Find where the given text appears and provide that cell's center as (X, Y) coordinate. 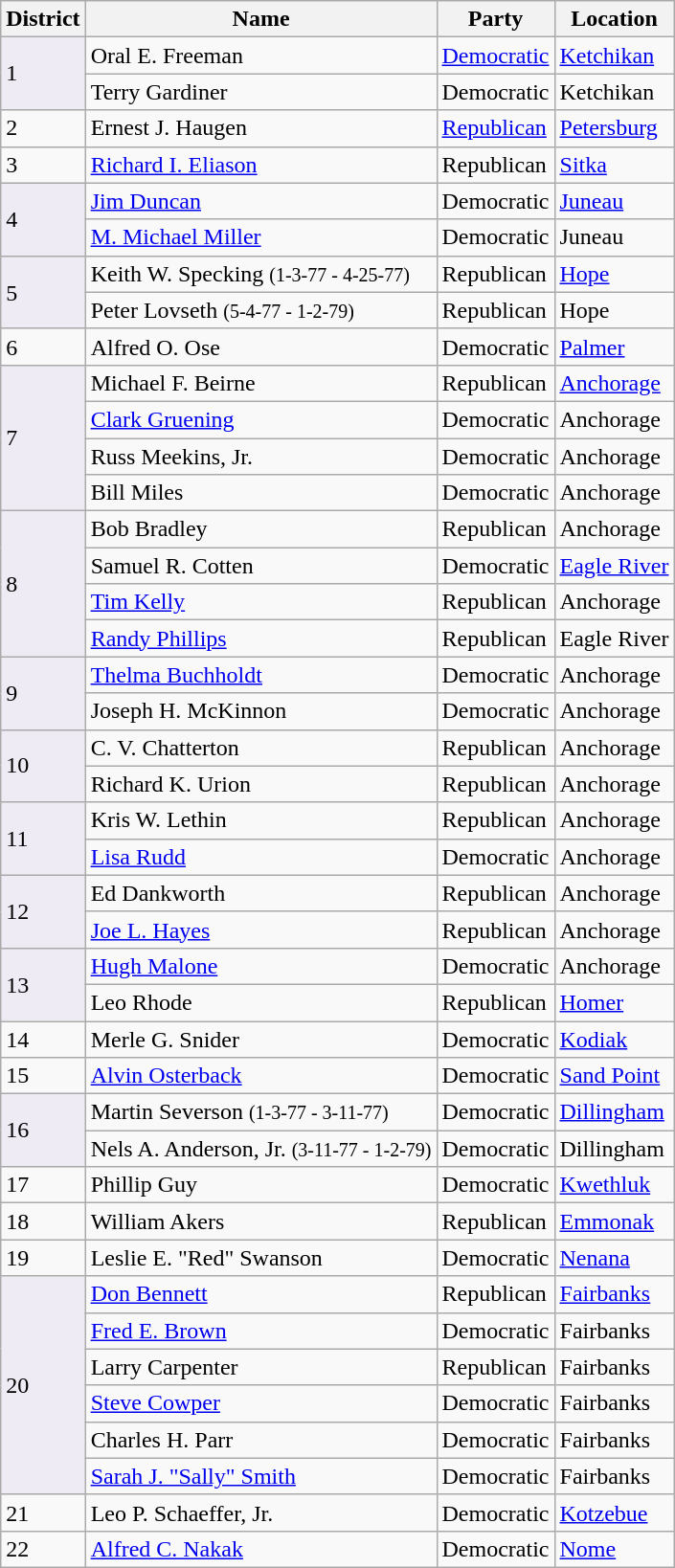
Russ Meekins, Jr. (260, 457)
Samuel R. Cotten (260, 566)
Lisa Rudd (260, 857)
19 (43, 1258)
Kris W. Lethin (260, 820)
14 (43, 1039)
10 (43, 766)
1 (43, 74)
Sitka (615, 165)
6 (43, 347)
Leo P. Schaeffer, Jr. (260, 1512)
Hugh Malone (260, 966)
Merle G. Snider (260, 1039)
Thelma Buchholdt (260, 675)
C. V. Chatterton (260, 748)
17 (43, 1185)
Party (496, 19)
Oral E. Freeman (260, 56)
Alfred C. Nakak (260, 1549)
Joseph H. McKinnon (260, 711)
Steve Cowper (260, 1403)
Kwethluk (615, 1185)
9 (43, 693)
5 (43, 292)
Alvin Osterback (260, 1076)
Ernest J. Haugen (260, 128)
Clark Gruening (260, 419)
Terry Gardiner (260, 92)
Leo Rhode (260, 1002)
22 (43, 1549)
Randy Phillips (260, 638)
Tim Kelly (260, 602)
7 (43, 437)
13 (43, 984)
Keith W. Specking (1-3-77 - 4-25-77) (260, 274)
Alfred O. Ose (260, 347)
Ed Dankworth (260, 893)
11 (43, 839)
20 (43, 1385)
Nenana (615, 1258)
Michael F. Beirne (260, 383)
Name (260, 19)
Joe L. Hayes (260, 930)
Emmonak (615, 1221)
Martin Severson (1-3-77 - 3-11-77) (260, 1112)
2 (43, 128)
Richard K. Urion (260, 784)
William Akers (260, 1221)
Kotzebue (615, 1512)
Larry Carpenter (260, 1367)
Nels A. Anderson, Jr. (3-11-77 - 1-2-79) (260, 1149)
Homer (615, 1002)
8 (43, 584)
12 (43, 911)
Don Bennett (260, 1294)
Nome (615, 1549)
16 (43, 1131)
15 (43, 1076)
Phillip Guy (260, 1185)
Bob Bradley (260, 529)
Sand Point (615, 1076)
Bill Miles (260, 493)
Peter Lovseth (5-4-77 - 1-2-79) (260, 310)
Kodiak (615, 1039)
21 (43, 1512)
Fred E. Brown (260, 1331)
Location (615, 19)
4 (43, 219)
Richard I. Eliason (260, 165)
Jim Duncan (260, 201)
Charles H. Parr (260, 1440)
District (43, 19)
18 (43, 1221)
Petersburg (615, 128)
3 (43, 165)
Sarah J. "Sally" Smith (260, 1476)
Palmer (615, 347)
M. Michael Miller (260, 237)
Leslie E. "Red" Swanson (260, 1258)
